Output the [x, y] coordinate of the center of the cell containing the given text.  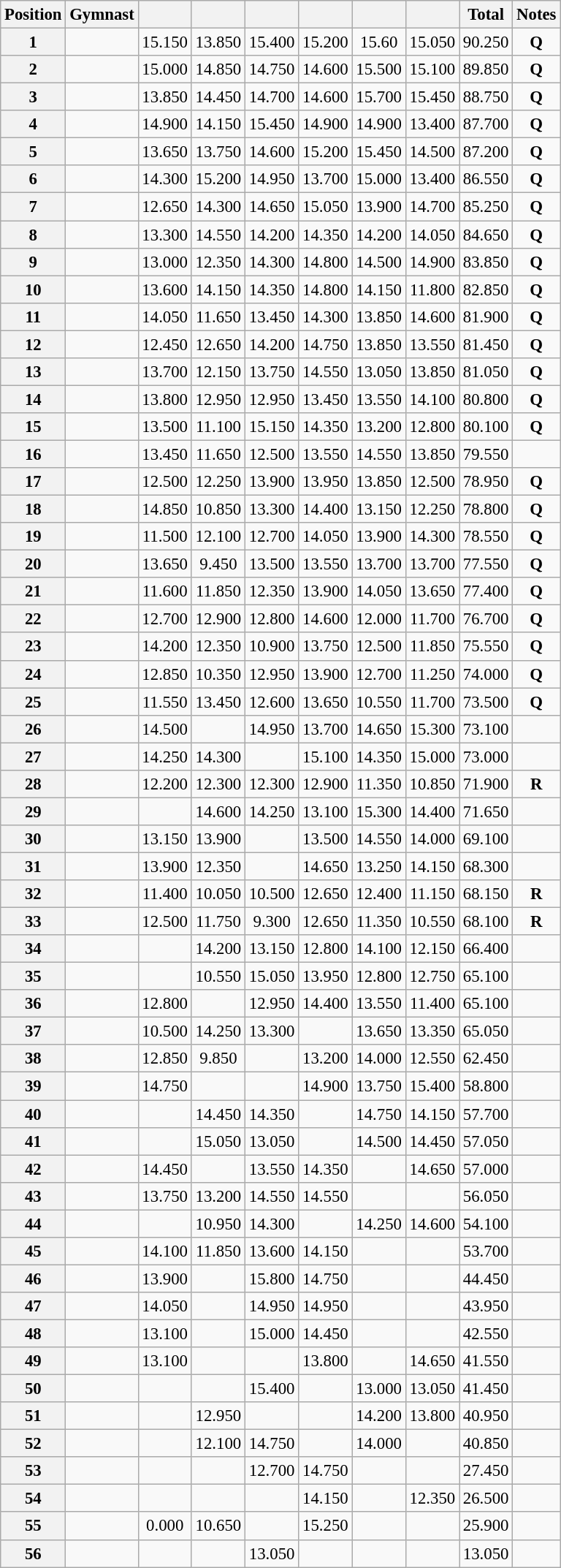
41 [34, 1141]
39 [34, 1086]
42.550 [485, 1333]
77.550 [485, 564]
65.050 [485, 1031]
54 [34, 1499]
10.350 [218, 674]
12 [34, 344]
13 [34, 372]
2 [34, 69]
58.800 [485, 1086]
15 [34, 427]
12.450 [165, 344]
15.500 [378, 69]
84.650 [485, 235]
77.400 [485, 591]
12.000 [378, 619]
Gymnast [102, 15]
14 [34, 399]
41.550 [485, 1361]
57.700 [485, 1114]
68.300 [485, 866]
23 [34, 647]
81.050 [485, 372]
57.050 [485, 1141]
7 [34, 207]
79.550 [485, 454]
10.950 [218, 1224]
44 [34, 1224]
6 [34, 179]
82.850 [485, 289]
80.100 [485, 427]
85.250 [485, 207]
20 [34, 564]
78.550 [485, 537]
34 [34, 949]
36 [34, 1004]
1 [34, 42]
42 [34, 1169]
29 [34, 811]
50 [34, 1389]
5 [34, 152]
46 [34, 1279]
15.60 [378, 42]
68.100 [485, 922]
24 [34, 674]
11.150 [432, 894]
54.100 [485, 1224]
87.700 [485, 124]
28 [34, 784]
10 [34, 289]
27 [34, 757]
53.700 [485, 1251]
15.700 [378, 97]
43.950 [485, 1306]
10.900 [272, 647]
51 [34, 1416]
4 [34, 124]
73.100 [485, 729]
9.850 [218, 1059]
62.450 [485, 1059]
26.500 [485, 1499]
71.900 [485, 784]
53 [34, 1471]
33 [34, 922]
12.600 [272, 702]
55 [34, 1526]
8 [34, 235]
11.500 [165, 537]
48 [34, 1333]
89.850 [485, 69]
47 [34, 1306]
13.350 [432, 1031]
11.800 [432, 289]
25 [34, 702]
81.900 [485, 317]
11.550 [165, 702]
68.150 [485, 894]
73.500 [485, 702]
17 [34, 482]
30 [34, 839]
88.750 [485, 97]
26 [34, 729]
11.250 [432, 674]
66.400 [485, 949]
25.900 [485, 1526]
32 [34, 894]
37 [34, 1031]
22 [34, 619]
9.450 [218, 564]
11 [34, 317]
49 [34, 1361]
10.650 [218, 1526]
12.750 [432, 977]
Position [34, 15]
35 [34, 977]
86.550 [485, 179]
76.700 [485, 619]
19 [34, 537]
31 [34, 866]
15.800 [272, 1279]
11.100 [218, 427]
18 [34, 510]
Total [485, 15]
40.950 [485, 1416]
11.750 [218, 922]
0.000 [165, 1526]
12.400 [378, 894]
83.850 [485, 262]
57.000 [485, 1169]
45 [34, 1251]
73.000 [485, 757]
40 [34, 1114]
44.450 [485, 1279]
81.450 [485, 344]
11.600 [165, 591]
80.800 [485, 399]
78.800 [485, 510]
3 [34, 97]
56.050 [485, 1196]
12.550 [432, 1059]
13.250 [378, 866]
12.200 [165, 784]
21 [34, 591]
74.000 [485, 674]
75.550 [485, 647]
9.300 [272, 922]
27.450 [485, 1471]
43 [34, 1196]
52 [34, 1444]
40.850 [485, 1444]
10.050 [218, 894]
69.100 [485, 839]
38 [34, 1059]
9 [34, 262]
87.200 [485, 152]
71.650 [485, 811]
16 [34, 454]
90.250 [485, 42]
Notes [536, 15]
41.450 [485, 1389]
56 [34, 1553]
78.950 [485, 482]
15.250 [326, 1526]
